Find where the given text appears and provide that cell's center as [X, Y] coordinate. 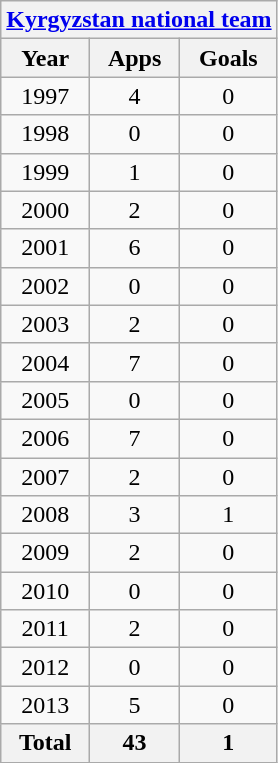
2008 [46, 515]
2012 [46, 667]
2010 [46, 591]
2011 [46, 629]
3 [135, 515]
Kyrgyzstan national team [139, 20]
2009 [46, 553]
1997 [46, 96]
2007 [46, 477]
4 [135, 96]
5 [135, 705]
2004 [46, 362]
Apps [135, 58]
2000 [46, 210]
1998 [46, 134]
6 [135, 248]
2001 [46, 248]
2002 [46, 286]
Total [46, 743]
1999 [46, 172]
2003 [46, 324]
2005 [46, 400]
43 [135, 743]
2013 [46, 705]
Year [46, 58]
2006 [46, 438]
Goals [229, 58]
